Return the (X, Y) coordinate for the center point of the cell that contains the specified text.  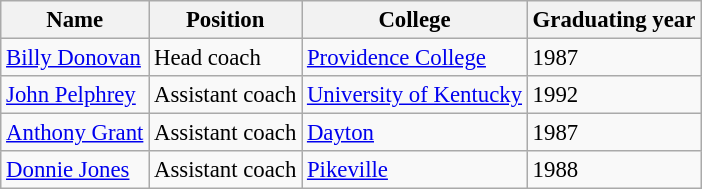
Graduating year (614, 20)
Billy Donovan (75, 58)
Name (75, 20)
John Pelphrey (75, 95)
1992 (614, 95)
Providence College (415, 58)
Dayton (415, 133)
College (415, 20)
1988 (614, 170)
Position (226, 20)
Donnie Jones (75, 170)
University of Kentucky (415, 95)
Head coach (226, 58)
Pikeville (415, 170)
Anthony Grant (75, 133)
